Provide the [X, Y] coordinate of the cell's center where the given text is located.  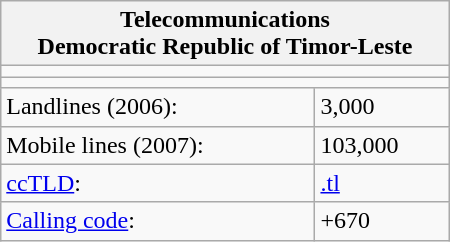
ccTLD: [158, 183]
Telecommunications Democratic Republic of Timor-Leste [225, 34]
+670 [382, 221]
103,000 [382, 145]
Landlines (2006): [158, 107]
Mobile lines (2007): [158, 145]
Calling code: [158, 221]
.tl [382, 183]
3,000 [382, 107]
